Return the [x, y] coordinate for the center point of the cell that contains the specified text.  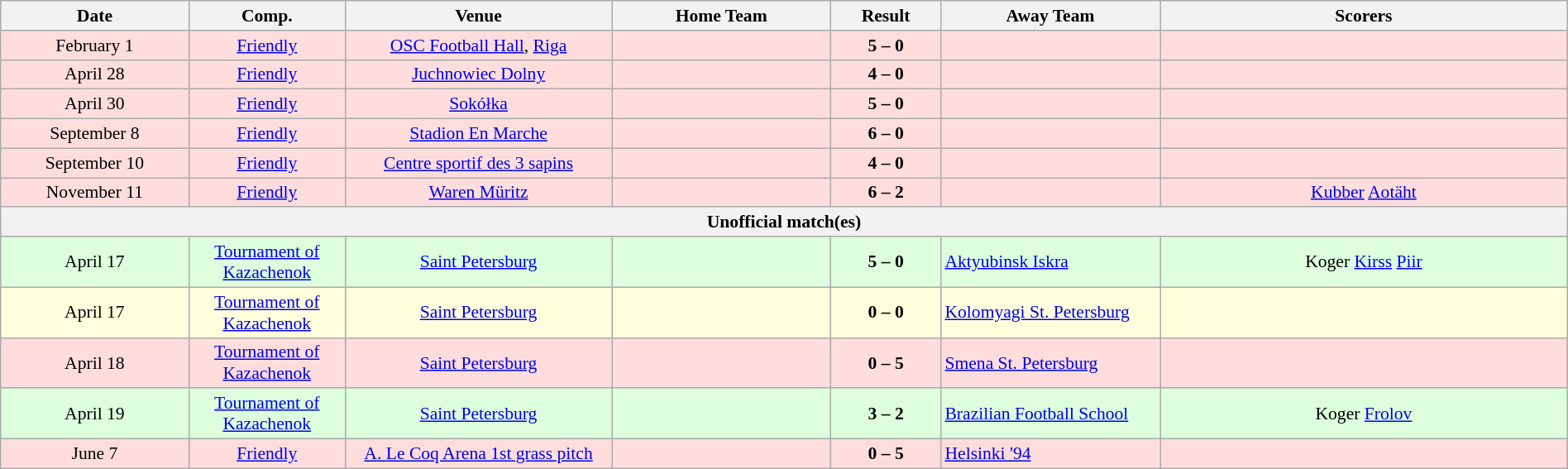
Brazilian Football School [1050, 414]
Koger Kirss Piir [1365, 261]
Waren Müritz [479, 193]
February 1 [94, 45]
Sokółka [479, 104]
April 18 [94, 362]
Stadion En Marche [479, 134]
Helsinki '94 [1050, 454]
Centre sportif des 3 sapins [479, 163]
Comp. [266, 16]
November 11 [94, 193]
September 10 [94, 163]
Date [94, 16]
6 – 0 [887, 134]
April 30 [94, 104]
Juchnowiec Dolny [479, 74]
September 8 [94, 134]
Away Team [1050, 16]
0 – 0 [887, 313]
Scorers [1365, 16]
Unofficial match(es) [784, 223]
Kolomyagi St. Petersburg [1050, 313]
OSC Football Hall, Riga [479, 45]
April 19 [94, 414]
Result [887, 16]
Kubber Aotäht [1365, 193]
April 28 [94, 74]
A. Le Coq Arena 1st grass pitch [479, 454]
Home Team [721, 16]
Koger Frolov [1365, 414]
Aktyubinsk Iskra [1050, 261]
Venue [479, 16]
6 – 2 [887, 193]
Smena St. Petersburg [1050, 362]
June 7 [94, 454]
3 – 2 [887, 414]
